Search for the cell housing the specified text and yield its (X, Y) center coordinate. 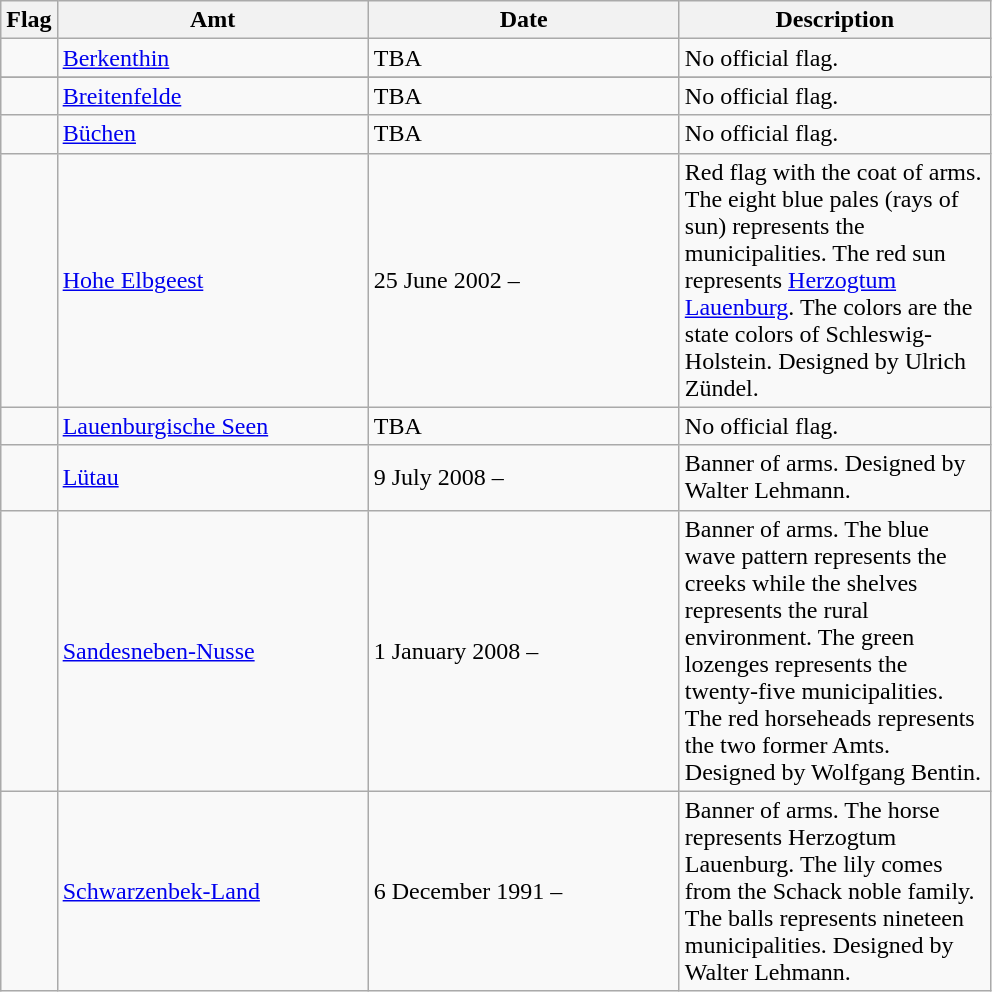
Flag (29, 20)
25 June 2002 – (524, 280)
Berkenthin (212, 58)
Büchen (212, 134)
Description (834, 20)
Sandesneben-Nusse (212, 650)
9 July 2008 – (524, 478)
Date (524, 20)
Lütau (212, 478)
6 December 1991 – (524, 891)
Amt (212, 20)
1 January 2008 – (524, 650)
Lauenburgische Seen (212, 426)
Schwarzenbek-Land (212, 891)
Banner of arms. Designed by Walter Lehmann. (834, 478)
Hohe Elbgeest (212, 280)
Breitenfelde (212, 96)
